Identify which cell holds the provided text, then report its (x, y) central coordinate. 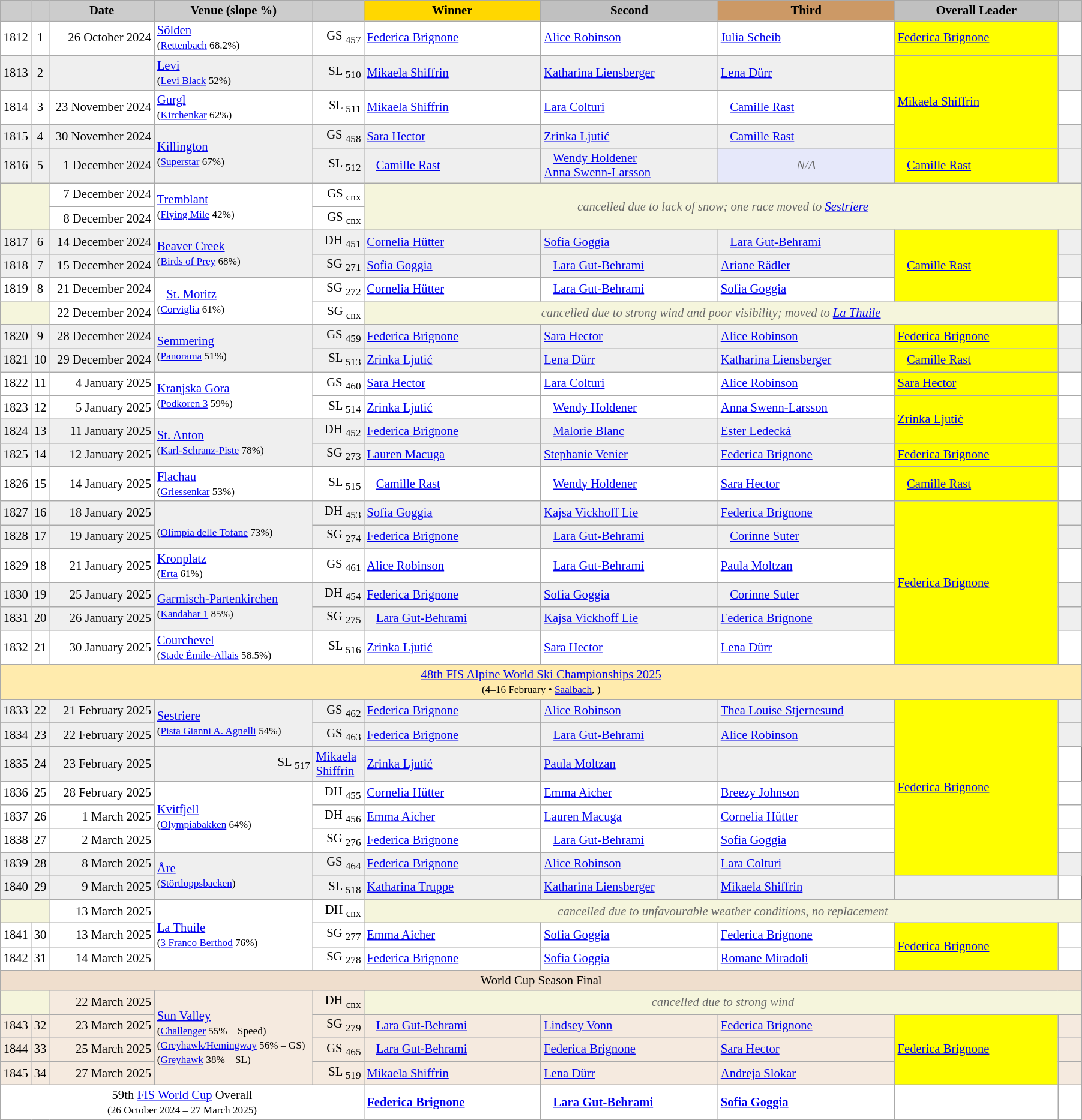
Courchevel(Stade Émile-Allais 58.5%) (234, 647)
22 February 2025 (102, 734)
La Thuile(3 Franco Berthod 76%) (234, 935)
Wendy Holdener Anna Swenn-Larsson (629, 166)
Stephanie Venier (629, 455)
GS 459 (338, 336)
Sestriere(Pista Gianni A. Agnelli 54%) (234, 723)
1839 (16, 864)
Kranjska Gora(Podkoren 3 59%) (234, 396)
Andreja Slokar (807, 1073)
27 March 2025 (102, 1073)
1835 (16, 764)
N/A (807, 166)
Sölden(Rettenbach 68.2%) (234, 38)
4 January 2025 (102, 384)
1832 (16, 647)
SG 272 (338, 289)
1842 (16, 959)
Anna Swenn-Larsson (807, 407)
Thea Louise Stjernesund (807, 711)
1 December 2024 (102, 166)
1836 (16, 793)
48th FIS Alpine World Ski Championships 2025(4–16 February • Saalbach, ) (541, 682)
cancelled due to unfavourable weather conditions, no replacement (723, 911)
SL 510 (338, 73)
SL 514 (338, 407)
Kronplatz(Erta 61%) (234, 566)
Levi(Levi Black 52%) (234, 73)
cancelled due to strong wind (723, 1002)
Third (807, 10)
4 (40, 137)
DH 452 (338, 431)
11 January 2025 (102, 431)
25 (40, 793)
Julia Scheib (807, 38)
21 January 2025 (102, 566)
29 (40, 888)
28 (40, 864)
1817 (16, 241)
GS 463 (338, 734)
Flachau(Griessenkar 53%) (234, 484)
31 (40, 959)
Malorie Blanc (629, 431)
1833 (16, 711)
1824 (16, 431)
1816 (16, 166)
GS 464 (338, 864)
7 December 2024 (102, 194)
21 (40, 647)
1 (40, 38)
GS 460 (338, 384)
1825 (16, 455)
16 (40, 512)
DH 454 (338, 594)
18 (40, 566)
DH 451 (338, 241)
Breezy Johnson (807, 793)
1837 (16, 817)
1812 (16, 38)
SL 517 (234, 764)
Beaver Creek(Birds of Prey 68%) (234, 253)
Gurgl(Kirchenkar 62%) (234, 107)
15 December 2024 (102, 265)
1827 (16, 512)
1829 (16, 566)
30 November 2024 (102, 137)
Katharina Truppe (452, 888)
26 October 2024 (102, 38)
Tremblant(Flying Mile 42%) (234, 206)
14 March 2025 (102, 959)
Åre(Störtloppsbacken) (234, 876)
28 February 2025 (102, 793)
9 March 2025 (102, 888)
DH 456 (338, 817)
1826 (16, 484)
24 (40, 764)
Sun Valley(Challenger 55% – Speed)(Greyhawk/Hemingway 56% – GS)(Greyhawk 38% – SL) (234, 1038)
1845 (16, 1073)
14 January 2025 (102, 484)
1814 (16, 107)
8 March 2025 (102, 864)
13 (40, 431)
SG cnx (338, 313)
12 (40, 407)
3 (40, 107)
1844 (16, 1050)
22 December 2024 (102, 313)
12 January 2025 (102, 455)
SG 277 (338, 935)
Date (102, 10)
SL 516 (338, 647)
23 (40, 734)
St. Anton(Karl-Schranz-Piste 78%) (234, 443)
Overall Leader (976, 10)
Garmisch-Partenkirchen(Kandahar 1 85%) (234, 606)
30 (40, 935)
23 February 2025 (102, 764)
GS 462 (338, 711)
26 (40, 817)
34 (40, 1073)
18 January 2025 (102, 512)
2 March 2025 (102, 840)
1843 (16, 1026)
21 December 2024 (102, 289)
1840 (16, 888)
23 March 2025 (102, 1026)
SL 511 (338, 107)
Winner (452, 10)
1828 (16, 536)
29 December 2024 (102, 360)
Lindsey Vonn (629, 1026)
1822 (16, 384)
Romane Miradoli (807, 959)
1 March 2025 (102, 817)
6 (40, 241)
SL 515 (338, 484)
33 (40, 1050)
SG 276 (338, 840)
10 (40, 360)
1821 (16, 360)
Ariane Rädler (807, 265)
Killington(Superstar 67%) (234, 154)
1818 (16, 265)
7 (40, 265)
1823 (16, 407)
Ester Ledecká (807, 431)
25 March 2025 (102, 1050)
SG 279 (338, 1026)
Kvitfjell(Olympiabakken 64%) (234, 816)
30 January 2025 (102, 647)
22 March 2025 (102, 1002)
59th FIS World Cup Overall(26 October 2024 – 27 March 2025) (182, 1102)
23 November 2024 (102, 107)
8 December 2024 (102, 218)
17 (40, 536)
GS 461 (338, 566)
22 (40, 711)
GS 465 (338, 1050)
cancelled due to strong wind and poor visibility; moved to La Thuile (711, 313)
GS 458 (338, 137)
2 (40, 73)
GS 457 (338, 38)
1820 (16, 336)
9 (40, 336)
SL 513 (338, 360)
28 December 2024 (102, 336)
SG 278 (338, 959)
14 (40, 455)
SG 273 (338, 455)
SG 274 (338, 536)
DH 455 (338, 793)
32 (40, 1026)
15 (40, 484)
SL 519 (338, 1073)
1813 (16, 73)
27 (40, 840)
cancelled due to lack of snow; one race moved to Sestriere (723, 206)
5 (40, 166)
20 (40, 618)
26 January 2025 (102, 618)
19 (40, 594)
25 January 2025 (102, 594)
SL 512 (338, 166)
SL 518 (338, 888)
11 (40, 384)
5 January 2025 (102, 407)
DH 453 (338, 512)
14 December 2024 (102, 241)
1815 (16, 137)
Semmering(Panorama 51%) (234, 348)
1830 (16, 594)
Venue (slope %) (234, 10)
1838 (16, 840)
Second (629, 10)
1819 (16, 289)
St. Moritz(Corviglia 61%) (234, 301)
(Olimpia delle Tofane 73%) (234, 524)
World Cup Season Final (541, 980)
SG 275 (338, 618)
SG 271 (338, 265)
1841 (16, 935)
1831 (16, 618)
21 February 2025 (102, 711)
19 January 2025 (102, 536)
8 (40, 289)
1834 (16, 734)
